Detect which cell encompasses the target text, then output its [x, y] center coordinate. 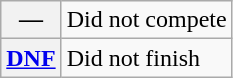
— [31, 20]
Did not finish [146, 58]
DNF [31, 58]
Did not compete [146, 20]
